Find where the given text appears and provide that cell's center as [X, Y] coordinate. 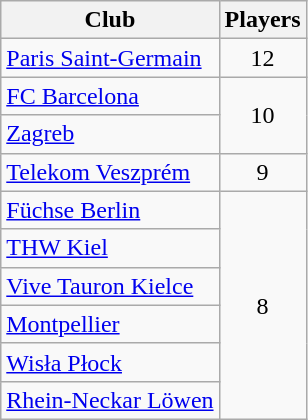
Telekom Veszprém [110, 172]
Vive Tauron Kielce [110, 286]
THW Kiel [110, 248]
Füchse Berlin [110, 210]
10 [262, 115]
FC Barcelona [110, 96]
Montpellier [110, 324]
Club [110, 20]
8 [262, 305]
Rhein-Neckar Löwen [110, 400]
9 [262, 172]
Paris Saint-Germain [110, 58]
12 [262, 58]
Players [262, 20]
Wisła Płock [110, 362]
Zagreb [110, 134]
